Provide the [X, Y] coordinate of the cell's center where the given text is located.  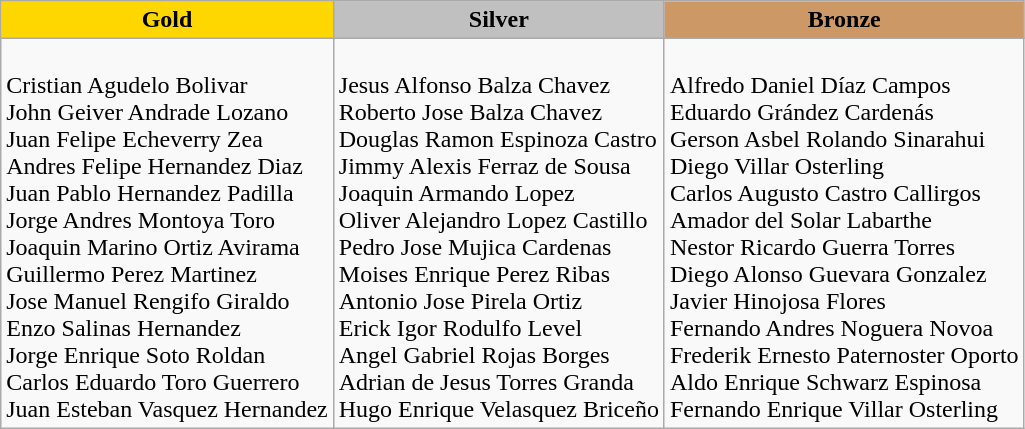
Gold [168, 20]
Silver [498, 20]
Bronze [844, 20]
